Provide the (x, y) coordinate of the cell's center where the given text is located.  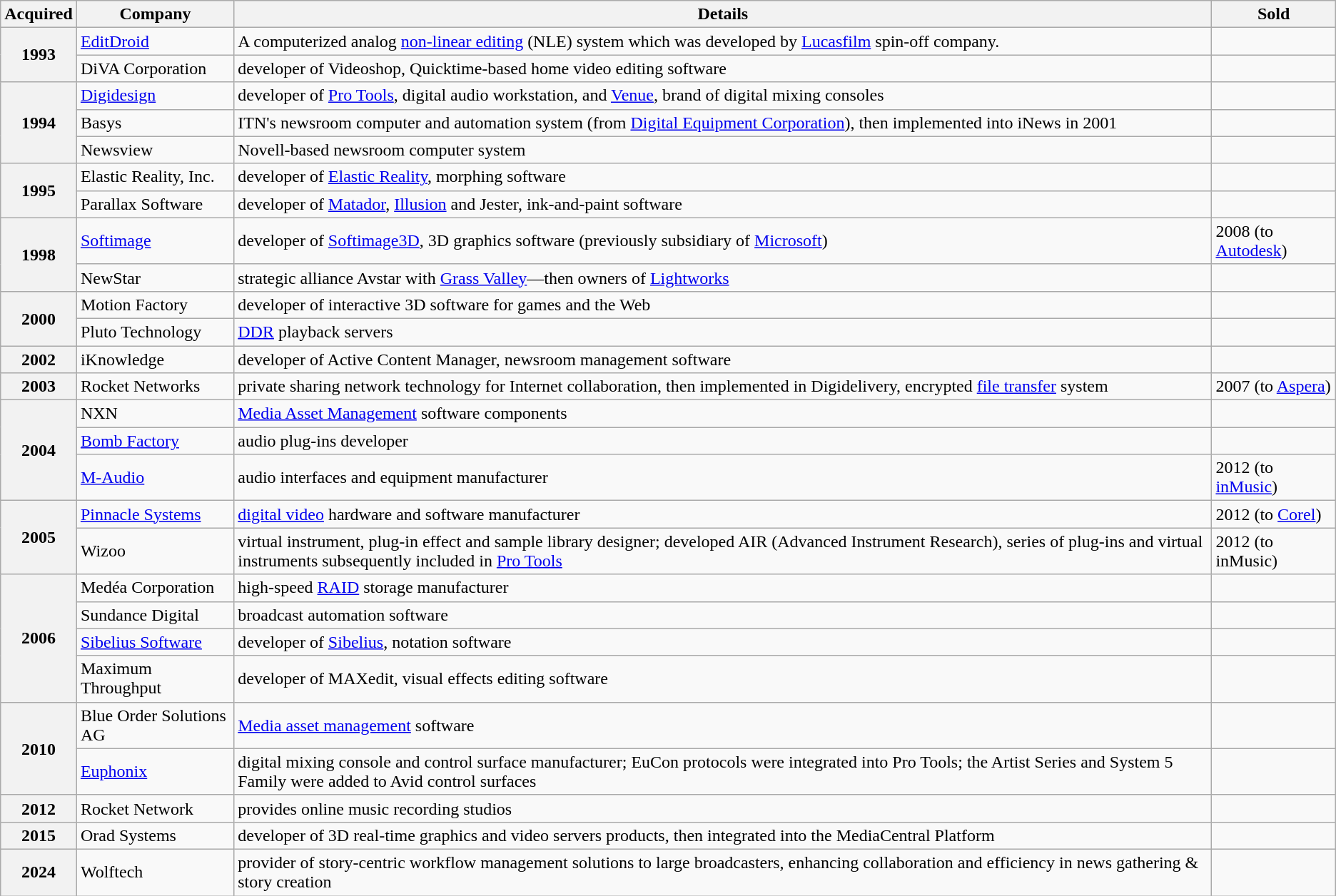
developer of interactive 3D software for games and the Web (723, 305)
developer of Softimage3D, 3D graphics software (previously subsidiary of Microsoft) (723, 241)
EditDroid (155, 41)
developer of Pro Tools, digital audio workstation, and Venue, brand of digital mixing consoles (723, 96)
Pluto Technology (155, 332)
NewStar (155, 278)
2015 (39, 835)
Elastic Reality, Inc. (155, 177)
2010 (39, 748)
Wizoo (155, 551)
Orad Systems (155, 835)
audio interfaces and equipment manufacturer (723, 478)
1994 (39, 123)
Novell-based newsroom computer system (723, 150)
2000 (39, 318)
Media Asset Management software components (723, 414)
Medéa Corporation (155, 588)
private sharing network technology for Internet collaboration, then implemented in Digidelivery, encrypted file transfer system (723, 387)
developer of Elastic Reality, morphing software (723, 177)
Blue Order Solutions AG (155, 725)
Details (723, 14)
Softimage (155, 241)
2008 (to Autodesk) (1273, 241)
1995 (39, 190)
M-Audio (155, 478)
Rocket Network (155, 808)
2002 (39, 359)
iKnowledge (155, 359)
provides online music recording studios (723, 808)
Bomb Factory (155, 441)
ITN's newsroom computer and automation system (from Digital Equipment Corporation), then implemented into iNews in 2001 (723, 123)
digital video hardware and software manufacturer (723, 514)
2004 (39, 451)
Sundance Digital (155, 615)
Sibelius Software (155, 642)
1998 (39, 254)
audio plug-ins developer (723, 441)
Acquired (39, 14)
A computerized analog non-linear editing (NLE) system which was developed by Lucasfilm spin-off company. (723, 41)
Digidesign (155, 96)
Company (155, 14)
DiVA Corporation (155, 68)
Motion Factory (155, 305)
2005 (39, 538)
Parallax Software (155, 204)
developer of Videoshop, Quicktime-based home video editing software (723, 68)
Newsview (155, 150)
1993 (39, 55)
Basys (155, 123)
2006 (39, 638)
developer of 3D real-time graphics and video servers products, then integrated into the MediaCentral Platform (723, 835)
Sold (1273, 14)
Rocket Networks (155, 387)
2024 (39, 872)
Wolftech (155, 872)
Media asset management software (723, 725)
Euphonix (155, 772)
developer of Matador, Illusion and Jester, ink-and-paint software (723, 204)
Maximum Throughput (155, 679)
2003 (39, 387)
developer of Sibelius, notation software (723, 642)
broadcast automation software (723, 615)
2012 (39, 808)
2007 (to Aspera) (1273, 387)
DDR playback servers (723, 332)
developer of MAXedit, visual effects editing software (723, 679)
high-speed RAID storage manufacturer (723, 588)
developer of Active Content Manager, newsroom management software (723, 359)
strategic alliance Avstar with Grass Valley—then owners of Lightworks (723, 278)
2012 (to Corel) (1273, 514)
Pinnacle Systems (155, 514)
NXN (155, 414)
